Locate the cell with the specified text and output its [X, Y] center coordinate. 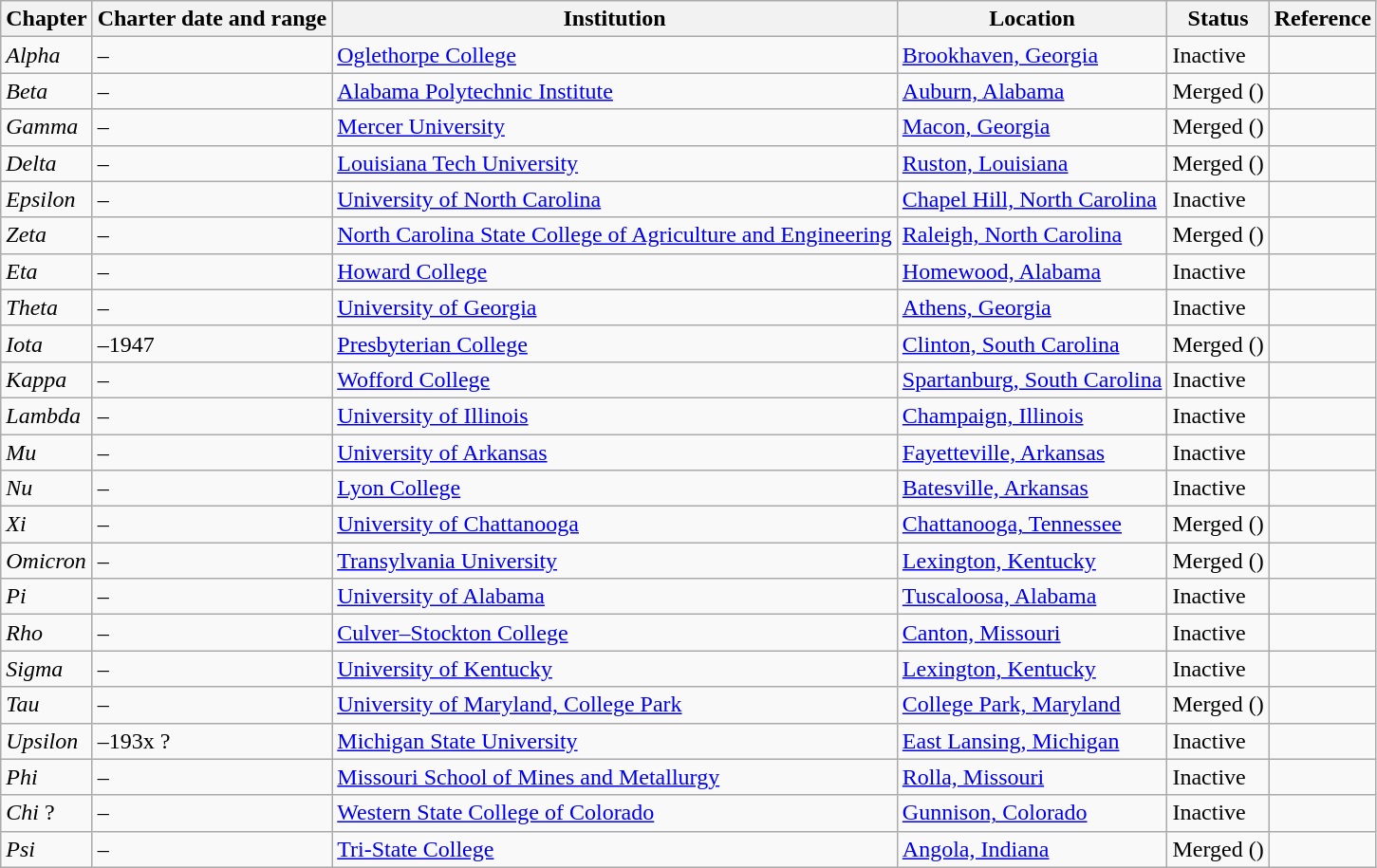
University of North Carolina [615, 199]
Eta [47, 271]
Batesville, Arkansas [1033, 489]
University of Alabama [615, 597]
Institution [615, 19]
Delta [47, 163]
University of Illinois [615, 416]
Lambda [47, 416]
Location [1033, 19]
Homewood, Alabama [1033, 271]
Western State College of Colorado [615, 813]
Nu [47, 489]
Clinton, South Carolina [1033, 343]
Chapter [47, 19]
Missouri School of Mines and Metallurgy [615, 777]
Theta [47, 307]
University of Kentucky [615, 669]
Mu [47, 452]
Gamma [47, 127]
Ruston, Louisiana [1033, 163]
Alpha [47, 55]
Alabama Polytechnic Institute [615, 91]
Phi [47, 777]
Michigan State University [615, 741]
Beta [47, 91]
Upsilon [47, 741]
Auburn, Alabama [1033, 91]
Athens, Georgia [1033, 307]
Brookhaven, Georgia [1033, 55]
Culver–Stockton College [615, 633]
Howard College [615, 271]
Pi [47, 597]
University of Maryland, College Park [615, 705]
Tau [47, 705]
Spartanburg, South Carolina [1033, 379]
Rolla, Missouri [1033, 777]
East Lansing, Michigan [1033, 741]
Canton, Missouri [1033, 633]
Gunnison, Colorado [1033, 813]
Psi [47, 849]
–193x ? [213, 741]
Sigma [47, 669]
Chi ? [47, 813]
Omicron [47, 561]
University of Georgia [615, 307]
Zeta [47, 235]
Oglethorpe College [615, 55]
Transylvania University [615, 561]
Tri-State College [615, 849]
Chapel Hill, North Carolina [1033, 199]
Macon, Georgia [1033, 127]
Louisiana Tech University [615, 163]
Raleigh, North Carolina [1033, 235]
Fayetteville, Arkansas [1033, 452]
Chattanooga, Tennessee [1033, 525]
Kappa [47, 379]
Wofford College [615, 379]
University of Chattanooga [615, 525]
Xi [47, 525]
Status [1219, 19]
Angola, Indiana [1033, 849]
Champaign, Illinois [1033, 416]
North Carolina State College of Agriculture and Engineering [615, 235]
Lyon College [615, 489]
University of Arkansas [615, 452]
Rho [47, 633]
Charter date and range [213, 19]
Mercer University [615, 127]
Tuscaloosa, Alabama [1033, 597]
Iota [47, 343]
Presbyterian College [615, 343]
Epsilon [47, 199]
College Park, Maryland [1033, 705]
–1947 [213, 343]
Reference [1323, 19]
